Output the [x, y] coordinate of the center of the cell containing the given text.  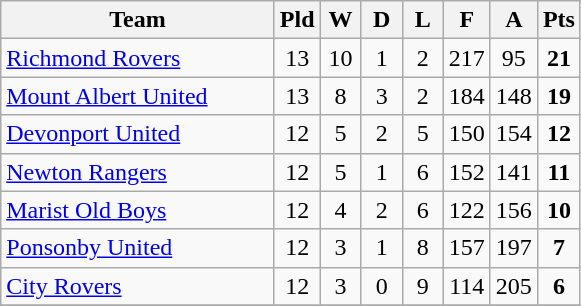
205 [514, 286]
19 [558, 96]
21 [558, 58]
Richmond Rovers [138, 58]
W [340, 20]
9 [422, 286]
152 [466, 172]
F [466, 20]
Mount Albert United [138, 96]
7 [558, 248]
141 [514, 172]
Devonport United [138, 134]
0 [382, 286]
L [422, 20]
4 [340, 210]
Team [138, 20]
95 [514, 58]
A [514, 20]
197 [514, 248]
Newton Rangers [138, 172]
114 [466, 286]
184 [466, 96]
157 [466, 248]
Pld [297, 20]
D [382, 20]
11 [558, 172]
156 [514, 210]
154 [514, 134]
122 [466, 210]
Ponsonby United [138, 248]
148 [514, 96]
City Rovers [138, 286]
Pts [558, 20]
150 [466, 134]
217 [466, 58]
Marist Old Boys [138, 210]
